Provide the [x, y] coordinate of the cell's center where the given text is located.  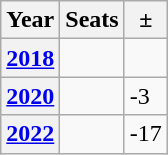
Seats [92, 20]
2018 [30, 58]
2022 [30, 134]
Year [30, 20]
± [146, 20]
2020 [30, 96]
-3 [146, 96]
-17 [146, 134]
